Locate the cell with the specified text and output its (x, y) center coordinate. 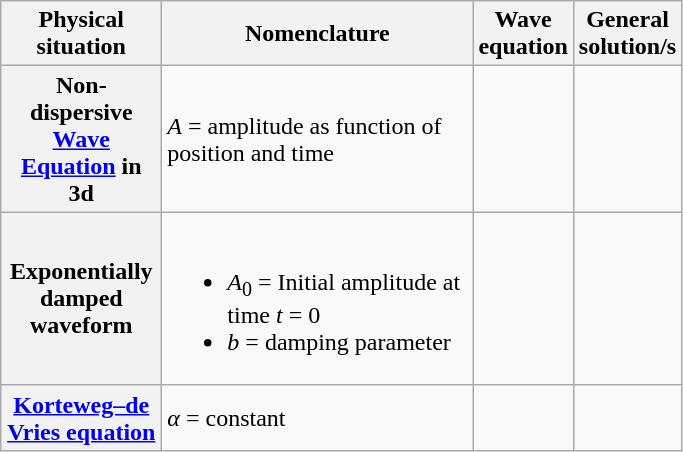
General solution/s (627, 34)
Nomenclature (318, 34)
Non-dispersive Wave Equation in 3d (82, 139)
Wave equation (523, 34)
Physical situation (82, 34)
A = amplitude as function of position and time (318, 139)
Korteweg–de Vries equation (82, 418)
α = constant (318, 418)
A0 = Initial amplitude at time t = 0b = damping parameter (318, 298)
Exponentially damped waveform (82, 298)
